Find where the given text appears and provide that cell's center as (x, y) coordinate. 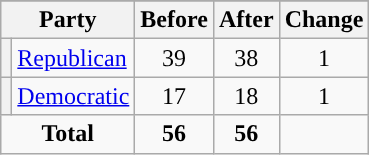
Democratic (74, 96)
38 (246, 58)
Change (324, 20)
Total (68, 134)
Party (68, 20)
17 (174, 96)
After (246, 20)
Republican (74, 58)
18 (246, 96)
Before (174, 20)
39 (174, 58)
